Capture the cell that displays the provided text and extract its [X, Y] central coordinate. 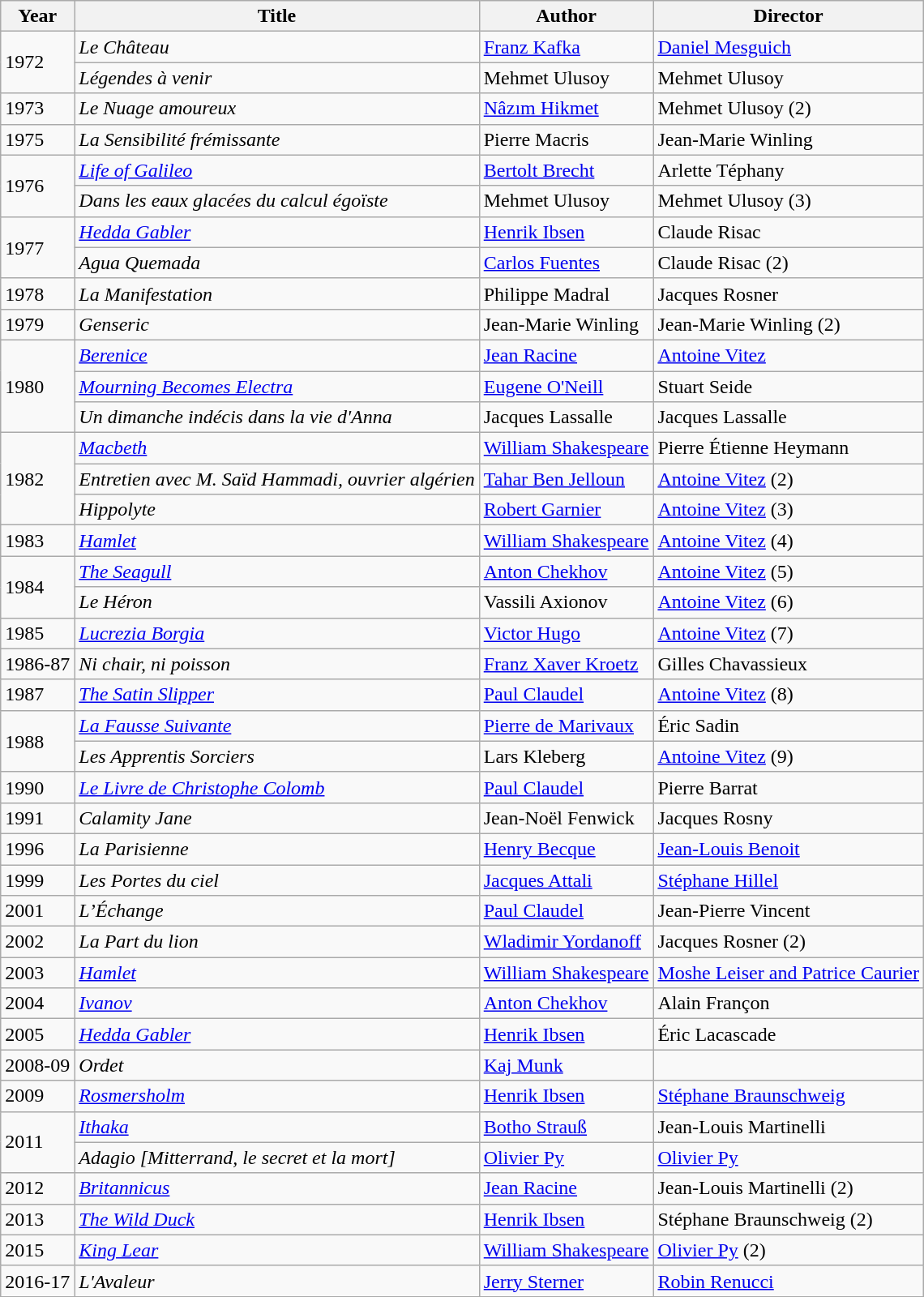
Mehmet Ulusoy (2) [789, 109]
1979 [37, 324]
Antoine Vitez (4) [789, 541]
L'Avaleur [277, 1281]
Dans les eaux glacées du calcul égoïste [277, 201]
2008-09 [37, 1065]
Mourning Becomes Electra [277, 387]
Pierre de Marivaux [566, 726]
Bertolt Brecht [566, 170]
1975 [37, 139]
1999 [37, 880]
2015 [37, 1250]
2016-17 [37, 1281]
Ordet [277, 1065]
Author [566, 16]
Daniel Mesguich [789, 47]
La Parisienne [277, 849]
Pierre Barrat [789, 787]
Tahar Ben Jelloun [566, 479]
Le Château [277, 47]
Robert Garnier [566, 510]
Agua Quemada [277, 263]
2012 [37, 1188]
Victor Hugo [566, 633]
Olivier Py (2) [789, 1250]
Title [277, 16]
The Wild Duck [277, 1219]
Claude Risac (2) [789, 263]
Ithaka [277, 1127]
Eugene O'Neill [566, 387]
1984 [37, 587]
Moshe Leiser and Patrice Caurier [789, 973]
Year [37, 16]
Antoine Vitez (5) [789, 571]
Jean-Noël Fenwick [566, 818]
Wladimir Yordanoff [566, 942]
1972 [37, 62]
2005 [37, 1034]
Stéphane Hillel [789, 880]
1982 [37, 479]
Jean-Pierre Vincent [789, 911]
1996 [37, 849]
Vassili Axionov [566, 602]
Antoine Vitez (3) [789, 510]
Jean-Louis Benoit [789, 849]
Le Livre de Christophe Colomb [277, 787]
Hippolyte [277, 510]
1986-87 [37, 664]
Jacques Rosner (2) [789, 942]
Britannicus [277, 1188]
2003 [37, 973]
Éric Lacascade [789, 1034]
La Fausse Suivante [277, 726]
Lucrezia Borgia [277, 633]
2009 [37, 1096]
Antoine Vitez (8) [789, 695]
1980 [37, 386]
Antoine Vitez (7) [789, 633]
2001 [37, 911]
2013 [37, 1219]
Le Héron [277, 602]
Genseric [277, 324]
1988 [37, 741]
Alain Françon [789, 1004]
Macbeth [277, 448]
La Part du lion [277, 942]
Ni chair, ni poisson [277, 664]
Antoine Vitez (9) [789, 756]
Légendes à venir [277, 78]
Jean-Louis Martinelli (2) [789, 1188]
Henry Becque [566, 849]
Un dimanche indécis dans la vie d'Anna [277, 417]
Franz Xaver Kroetz [566, 664]
Stéphane Braunschweig (2) [789, 1219]
Mehmet Ulusoy (3) [789, 201]
Gilles Chavassieux [789, 664]
Rosmersholm [277, 1096]
Franz Kafka [566, 47]
1991 [37, 818]
Botho Strauß [566, 1127]
Adagio [Mitterrand, le secret et la mort] [277, 1158]
Life of Galileo [277, 170]
Antoine Vitez (6) [789, 602]
Berenice [277, 355]
Calamity Jane [277, 818]
Les Portes du ciel [277, 880]
1978 [37, 293]
Jean-Marie Winling (2) [789, 324]
Pierre Macris [566, 139]
1987 [37, 695]
Éric Sadin [789, 726]
Ivanov [277, 1004]
1990 [37, 787]
Jacques Rosner [789, 293]
Antoine Vitez (2) [789, 479]
Les Apprentis Sorciers [277, 756]
Jean-Louis Martinelli [789, 1127]
Carlos Fuentes [566, 263]
Entretien avec M. Saïd Hammadi, ouvrier algérien [277, 479]
Claude Risac [789, 232]
1973 [37, 109]
Jacques Attali [566, 880]
2004 [37, 1004]
Pierre Étienne Heymann [789, 448]
The Seagull [277, 571]
L’Échange [277, 911]
Stuart Seide [789, 387]
Nâzım Hikmet [566, 109]
Stéphane Braunschweig [789, 1096]
Le Nuage amoureux [277, 109]
Arlette Téphany [789, 170]
Philippe Madral [566, 293]
1976 [37, 186]
Jacques Rosny [789, 818]
1983 [37, 541]
Robin Renucci [789, 1281]
Director [789, 16]
La Manifestation [277, 293]
1977 [37, 247]
Antoine Vitez [789, 355]
1985 [37, 633]
King Lear [277, 1250]
La Sensibilité frémissante [277, 139]
Lars Kleberg [566, 756]
Kaj Munk [566, 1065]
Jerry Sterner [566, 1281]
2011 [37, 1142]
2002 [37, 942]
The Satin Slipper [277, 695]
